Determine the [x, y] coordinate at the center of the cell enclosing the given text.  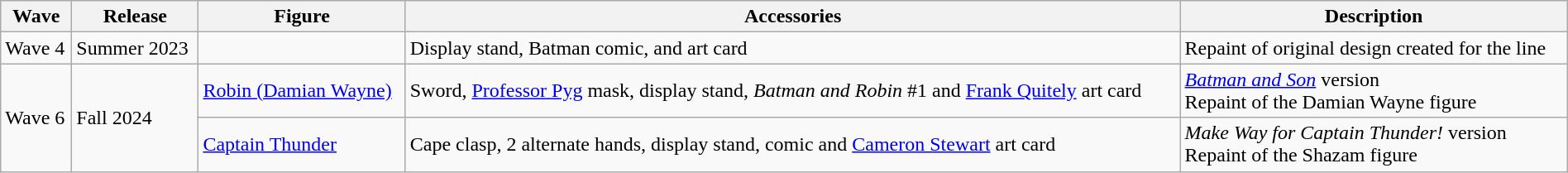
Repaint of original design created for the line [1374, 48]
Figure [302, 17]
Accessories [792, 17]
Sword, Professor Pyg mask, display stand, Batman and Robin #1 and Frank Quitely art card [792, 91]
Make Way for Captain Thunder! versionRepaint of the Shazam figure [1374, 144]
Description [1374, 17]
Wave 4 [36, 48]
Wave 6 [36, 118]
Captain Thunder [302, 144]
Robin (Damian Wayne) [302, 91]
Cape clasp, 2 alternate hands, display stand, comic and Cameron Stewart art card [792, 144]
Fall 2024 [136, 118]
Summer 2023 [136, 48]
Batman and Son versionRepaint of the Damian Wayne figure [1374, 91]
Wave [36, 17]
Display stand, Batman comic, and art card [792, 48]
Release [136, 17]
